Pinpoint the cell where the given text exists, returning its (X, Y) midpoint coordinate. 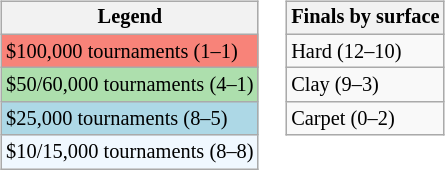
Carpet (0–2) (365, 119)
Clay (9–3) (365, 85)
Hard (12–10) (365, 51)
Finals by surface (365, 18)
Legend (130, 18)
$10/15,000 tournaments (8–8) (130, 152)
$100,000 tournaments (1–1) (130, 51)
$25,000 tournaments (8–5) (130, 119)
$50/60,000 tournaments (4–1) (130, 85)
